Output the (x, y) coordinate of the center of the cell containing the given text.  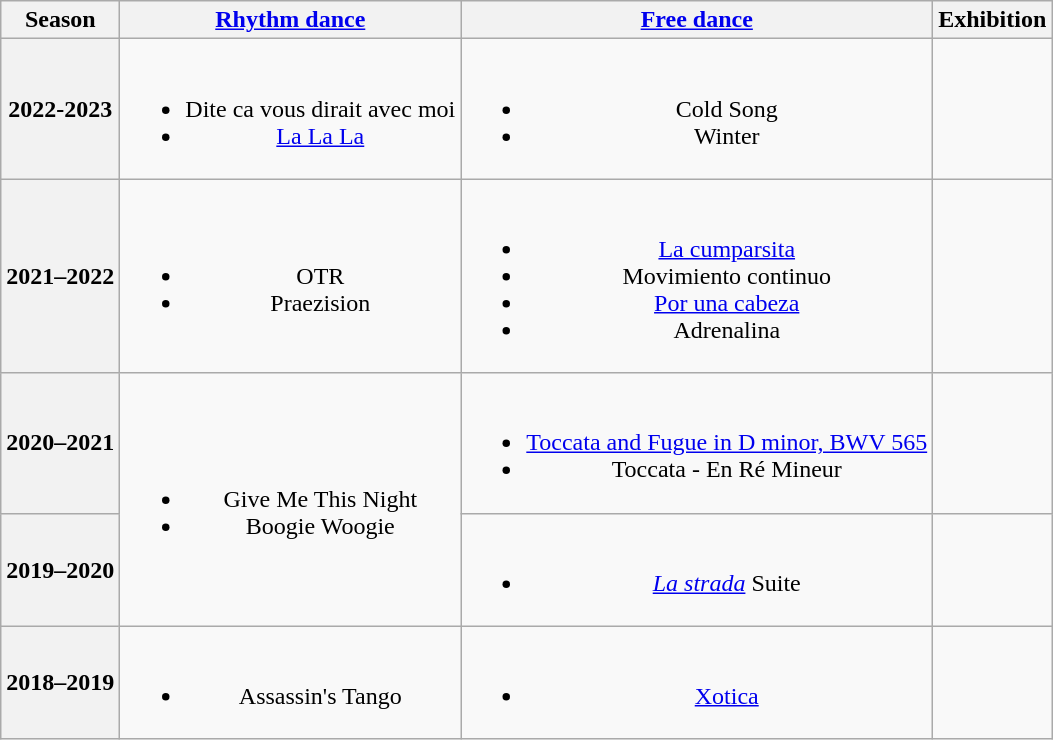
2022-2023 (60, 109)
Cold Song Winter (697, 109)
Exhibition (992, 20)
Season (60, 20)
2020–2021 (60, 443)
Give Me This Night Boogie Woogie (290, 500)
2021–2022 (60, 276)
Xotica (697, 682)
2018–2019 (60, 682)
La cumparsita Movimiento continuo Por una cabeza Adrenalina (697, 276)
Toccata and Fugue in D minor, BWV 565 Toccata - En Ré Mineur (697, 443)
OTR Praezision (290, 276)
La strada Suite (697, 570)
Assassin's Tango (290, 682)
2019–2020 (60, 570)
Free dance (697, 20)
Dite ca vous dirait avec moi La La La (290, 109)
Rhythm dance (290, 20)
